Pinpoint the cell where the given text exists, returning its [X, Y] midpoint coordinate. 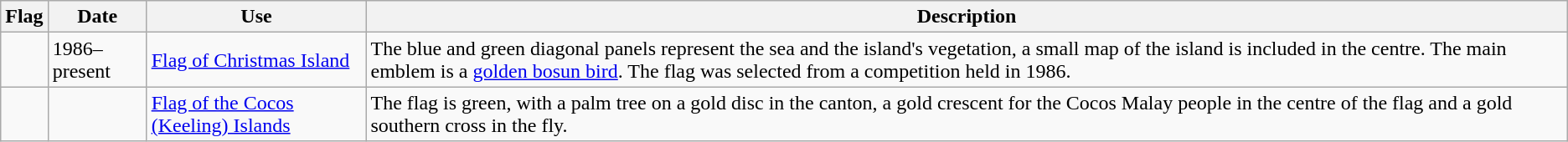
Date [97, 17]
Use [256, 17]
Flag of Christmas Island [256, 60]
Description [967, 17]
1986–present [97, 60]
Flag of the Cocos (Keeling) Islands [256, 114]
Flag [24, 17]
